Identify which cell holds the provided text, then report its (x, y) central coordinate. 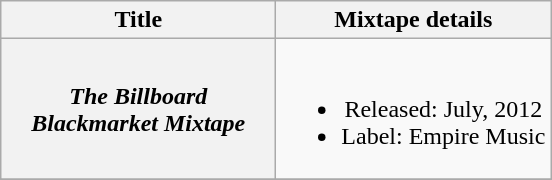
The Billboard Blackmarket Mixtape (138, 109)
Released: July, 2012Label: Empire Music (414, 109)
Title (138, 20)
Mixtape details (414, 20)
